From the cell containing the given text, extract its center point as (X, Y) coordinate. 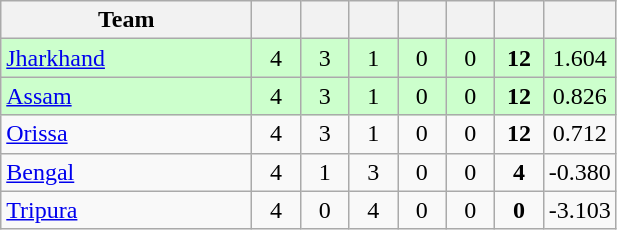
Assam (126, 96)
-3.103 (580, 210)
1.604 (580, 58)
0.826 (580, 96)
Tripura (126, 210)
-0.380 (580, 172)
0.712 (580, 134)
Team (126, 20)
Bengal (126, 172)
Orissa (126, 134)
Jharkhand (126, 58)
